Scan for the cell matching the given text and deliver its (x, y) coordinate at center. 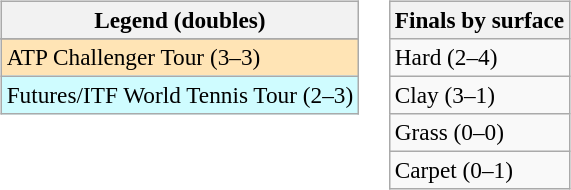
Clay (3–1) (479, 95)
Hard (2–4) (479, 57)
Grass (0–0) (479, 133)
ATP Challenger Tour (3–3) (180, 57)
Finals by surface (479, 20)
Carpet (0–1) (479, 171)
Legend (doubles) (180, 20)
Futures/ITF World Tennis Tour (2–3) (180, 95)
